Return (x, y) of the center of cell containing provided text 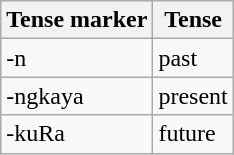
Tense (193, 20)
present (193, 96)
Tense marker (77, 20)
-ngkaya (77, 96)
past (193, 58)
-n (77, 58)
-kuRa (77, 134)
future (193, 134)
